Capture the cell that displays the provided text and extract its [X, Y] central coordinate. 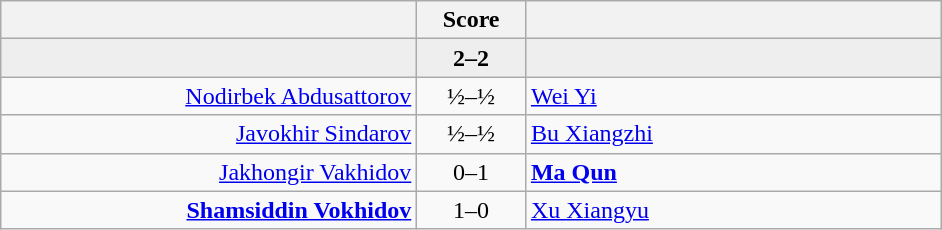
Bu Xiangzhi [733, 134]
Jakhongir Vakhidov [209, 172]
Score [472, 20]
Xu Xiangyu [733, 210]
2–2 [472, 58]
Shamsiddin Vokhidov [209, 210]
0–1 [472, 172]
Javokhir Sindarov [209, 134]
Nodirbek Abdusattorov [209, 96]
Wei Yi [733, 96]
1–0 [472, 210]
Ma Qun [733, 172]
